Find where the given text appears and provide that cell's center as [X, Y] coordinate. 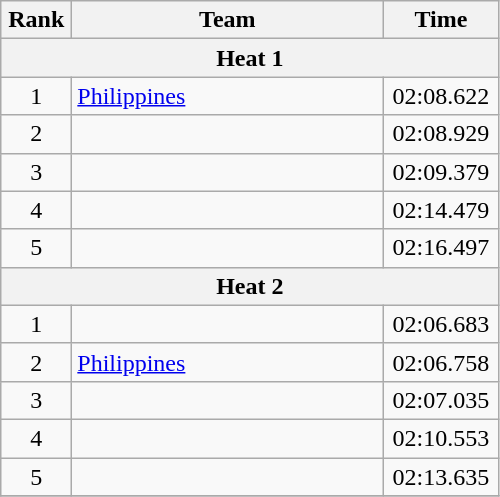
Rank [36, 20]
02:09.379 [441, 172]
Team [228, 20]
Heat 2 [250, 286]
02:06.758 [441, 362]
02:16.497 [441, 248]
02:08.929 [441, 134]
Heat 1 [250, 58]
02:14.479 [441, 210]
02:07.035 [441, 400]
02:10.553 [441, 438]
02:08.622 [441, 96]
02:06.683 [441, 324]
Time [441, 20]
02:13.635 [441, 477]
